Find where the given text appears and provide that cell's center as [x, y] coordinate. 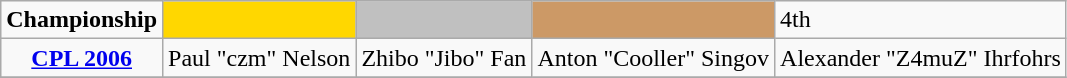
Championship [82, 20]
Anton "Cooller" Singov [654, 58]
Paul "czm" Nelson [260, 58]
Alexander "Z4muZ" Ihrfohrs [921, 58]
Zhibo "Jibo" Fan [444, 58]
4th [921, 20]
CPL 2006 [82, 58]
